Find where the given text appears and provide that cell's center as (x, y) coordinate. 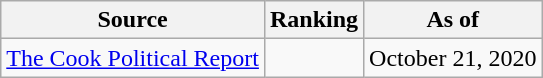
October 21, 2020 (453, 58)
Ranking (314, 20)
Source (133, 20)
The Cook Political Report (133, 58)
As of (453, 20)
